Search for the cell housing the specified text and yield its (X, Y) center coordinate. 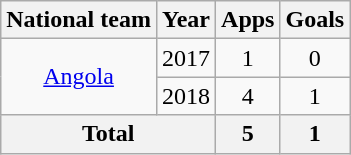
Goals (315, 20)
0 (315, 58)
2017 (186, 58)
Year (186, 20)
National team (79, 20)
Apps (248, 20)
4 (248, 96)
5 (248, 134)
2018 (186, 96)
Angola (79, 77)
Total (108, 134)
